Provide the [x, y] coordinate of the cell's center where the given text is located.  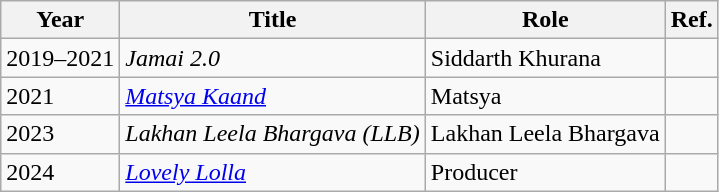
Producer [545, 172]
2023 [60, 134]
Jamai 2.0 [272, 58]
Title [272, 20]
Matsya Kaand [272, 96]
Role [545, 20]
Lakhan Leela Bhargava (LLB) [272, 134]
Matsya [545, 96]
2024 [60, 172]
Siddarth Khurana [545, 58]
Ref. [692, 20]
2021 [60, 96]
2019–2021 [60, 58]
Lakhan Leela Bhargava [545, 134]
Lovely Lolla [272, 172]
Year [60, 20]
